Find where the given text appears and provide that cell's center as [X, Y] coordinate. 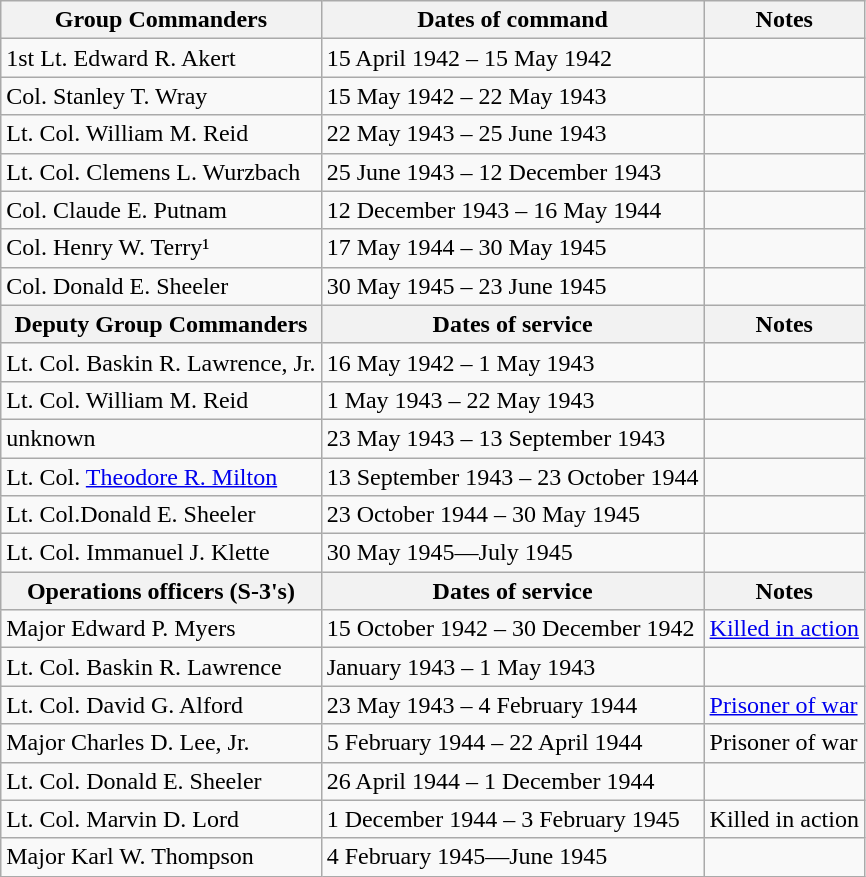
Col. Henry W. Terry¹ [161, 248]
Col. Donald E. Sheeler [161, 286]
15 April 1942 – 15 May 1942 [512, 58]
1 May 1943 – 22 May 1943 [512, 400]
January 1943 – 1 May 1943 [512, 667]
Lt. Col. Clemens L. Wurzbach [161, 172]
13 September 1943 – 23 October 1944 [512, 477]
12 December 1943 – 16 May 1944 [512, 210]
unknown [161, 438]
Lt. Col.Donald E. Sheeler [161, 515]
5 February 1944 – 22 April 1944 [512, 743]
30 May 1945 – 23 June 1945 [512, 286]
15 May 1942 – 22 May 1943 [512, 96]
17 May 1944 – 30 May 1945 [512, 248]
26 April 1944 – 1 December 1944 [512, 781]
Lt. Col. Marvin D. Lord [161, 819]
23 May 1943 – 4 February 1944 [512, 705]
Lt. Col. Baskin R. Lawrence, Jr. [161, 362]
Deputy Group Commanders [161, 324]
23 May 1943 – 13 September 1943 [512, 438]
Dates of command [512, 20]
30 May 1945—July 1945 [512, 553]
Group Commanders [161, 20]
22 May 1943 – 25 June 1943 [512, 134]
16 May 1942 – 1 May 1943 [512, 362]
Operations officers (S-3's) [161, 591]
Col. Stanley T. Wray [161, 96]
Major Karl W. Thompson [161, 857]
25 June 1943 – 12 December 1943 [512, 172]
1 December 1944 – 3 February 1945 [512, 819]
Lt. Col. Donald E. Sheeler [161, 781]
1st Lt. Edward R. Akert [161, 58]
Lt. Col. Baskin R. Lawrence [161, 667]
Lt. Col. Immanuel J. Klette [161, 553]
Lt. Col. Theodore R. Milton [161, 477]
Major Charles D. Lee, Jr. [161, 743]
Lt. Col. David G. Alford [161, 705]
23 October 1944 – 30 May 1945 [512, 515]
15 October 1942 – 30 December 1942 [512, 629]
Major Edward P. Myers [161, 629]
4 February 1945—June 1945 [512, 857]
Col. Claude E. Putnam [161, 210]
